Detect which cell encompasses the target text, then output its [X, Y] center coordinate. 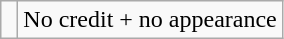
No credit + no appearance [150, 20]
